Extract the (x, y) coordinate from the center of the cell holding the provided text.  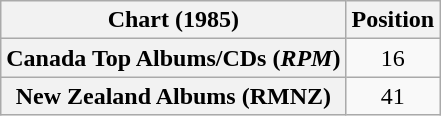
41 (393, 96)
16 (393, 58)
Position (393, 20)
Chart (1985) (174, 20)
New Zealand Albums (RMNZ) (174, 96)
Canada Top Albums/CDs (RPM) (174, 58)
